Output the (X, Y) coordinate of the center of the cell containing the given text.  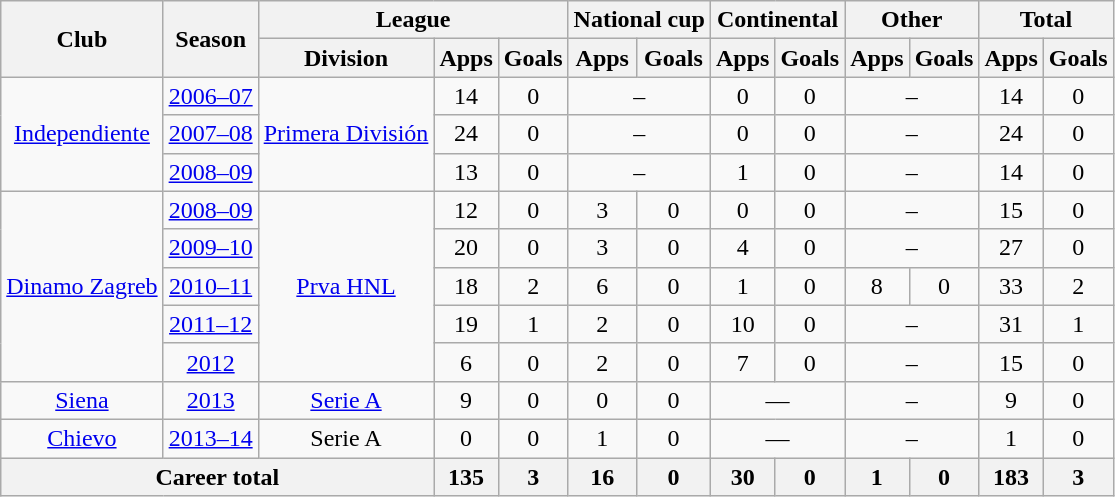
18 (466, 286)
2007–08 (210, 134)
2012 (210, 362)
27 (1011, 248)
Division (346, 58)
33 (1011, 286)
Chievo (82, 438)
31 (1011, 324)
10 (742, 324)
Primera División (346, 134)
Club (82, 39)
2006–07 (210, 96)
2010–11 (210, 286)
2009–10 (210, 248)
Prva HNL (346, 286)
Continental (777, 20)
Total (1046, 20)
12 (466, 210)
2013–14 (210, 438)
Career total (218, 477)
135 (466, 477)
Other (912, 20)
2013 (210, 400)
2011–12 (210, 324)
National cup (639, 20)
7 (742, 362)
183 (1011, 477)
20 (466, 248)
19 (466, 324)
Dinamo Zagreb (82, 286)
30 (742, 477)
4 (742, 248)
8 (877, 286)
Independiente (82, 134)
16 (602, 477)
13 (466, 172)
Season (210, 39)
League (413, 20)
Siena (82, 400)
